Extract the (x, y) coordinate from the center of the cell holding the provided text.  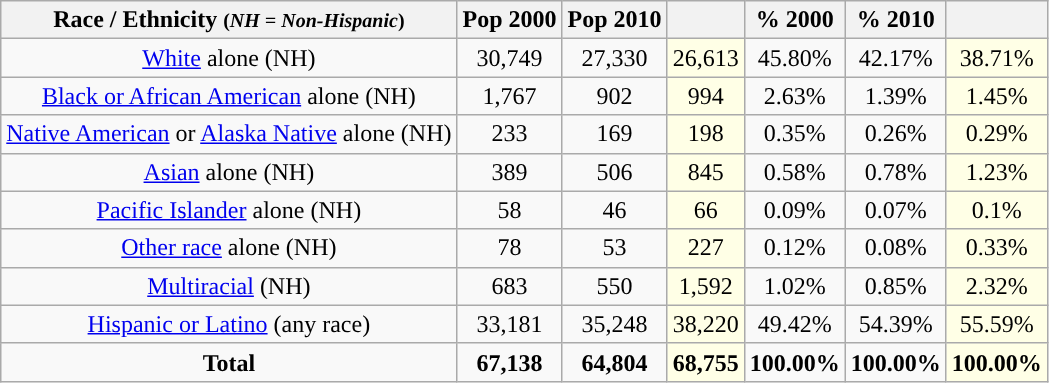
0.58% (794, 172)
67,138 (510, 362)
0.08% (896, 248)
0.78% (896, 172)
Pacific Islander alone (NH) (229, 210)
0.07% (896, 210)
Asian alone (NH) (229, 172)
902 (614, 96)
233 (510, 134)
55.59% (996, 324)
0.1% (996, 210)
42.17% (896, 58)
45.80% (794, 58)
0.33% (996, 248)
994 (706, 96)
550 (614, 286)
2.63% (794, 96)
66 (706, 210)
389 (510, 172)
38,220 (706, 324)
26,613 (706, 58)
68,755 (706, 362)
683 (510, 286)
2.32% (996, 286)
54.39% (896, 324)
0.09% (794, 210)
169 (614, 134)
506 (614, 172)
0.29% (996, 134)
33,181 (510, 324)
0.35% (794, 134)
Total (229, 362)
35,248 (614, 324)
White alone (NH) (229, 58)
58 (510, 210)
Hispanic or Latino (any race) (229, 324)
198 (706, 134)
38.71% (996, 58)
0.26% (896, 134)
46 (614, 210)
1,592 (706, 286)
0.85% (896, 286)
Race / Ethnicity (NH = Non-Hispanic) (229, 20)
30,749 (510, 58)
1,767 (510, 96)
Native American or Alaska Native alone (NH) (229, 134)
Pop 2000 (510, 20)
% 2010 (896, 20)
1.23% (996, 172)
1.02% (794, 286)
Other race alone (NH) (229, 248)
27,330 (614, 58)
64,804 (614, 362)
53 (614, 248)
% 2000 (794, 20)
1.39% (896, 96)
227 (706, 248)
Multiracial (NH) (229, 286)
Black or African American alone (NH) (229, 96)
0.12% (794, 248)
845 (706, 172)
78 (510, 248)
49.42% (794, 324)
Pop 2010 (614, 20)
1.45% (996, 96)
